Determine the (x, y) coordinate at the center of the cell enclosing the given text.  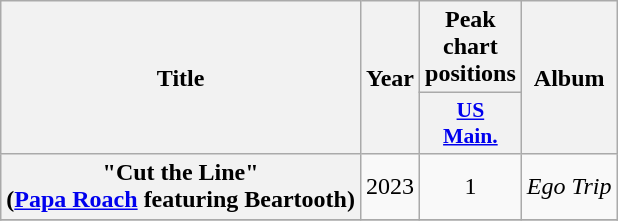
Title (181, 78)
Album (569, 78)
2023 (390, 186)
Peak chart positions (471, 47)
Year (390, 78)
USMain. (471, 124)
"Cut the Line"(Papa Roach featuring Beartooth) (181, 186)
1 (471, 186)
Ego Trip (569, 186)
